Capture the cell that displays the provided text and extract its [x, y] central coordinate. 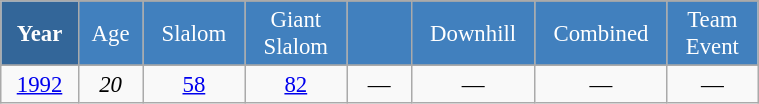
82 [296, 85]
Downhill [472, 34]
Slalom [194, 34]
1992 [40, 85]
Year [40, 34]
20 [110, 85]
GiantSlalom [296, 34]
Age [110, 34]
Team Event [712, 34]
58 [194, 85]
Combined [601, 34]
